Provide the [X, Y] coordinate of the cell's center where the given text is located.  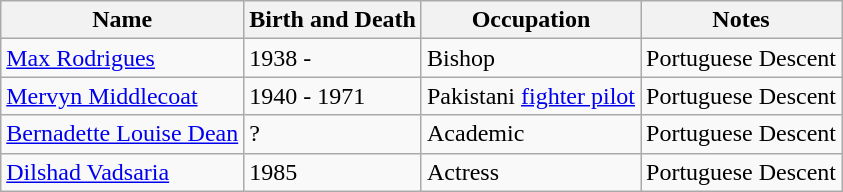
Dilshad Vadsaria [122, 172]
Birth and Death [333, 20]
Name [122, 20]
Bishop [530, 58]
Actress [530, 172]
Mervyn Middlecoat [122, 96]
? [333, 134]
Notes [742, 20]
Bernadette Louise Dean [122, 134]
1985 [333, 172]
Academic [530, 134]
1940 - 1971 [333, 96]
Max Rodrigues [122, 58]
1938 - [333, 58]
Pakistani fighter pilot [530, 96]
Occupation [530, 20]
